For the text-containing cell, return its midpoint in [X, Y] coordinate format. 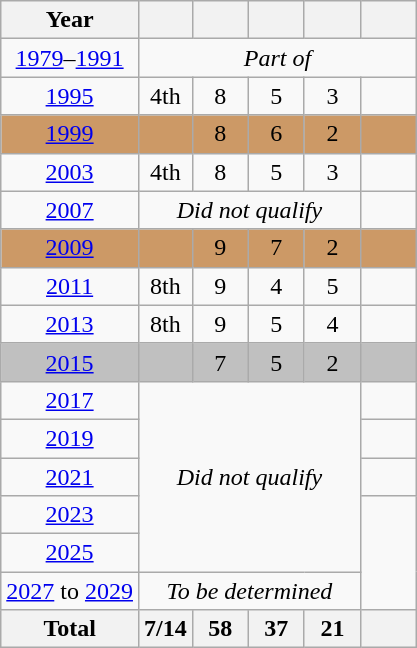
Part of [277, 58]
Total [70, 629]
2011 [70, 286]
1999 [70, 134]
1995 [70, 96]
21 [332, 629]
58 [220, 629]
2015 [70, 362]
2019 [70, 438]
7/14 [165, 629]
2009 [70, 248]
1979–1991 [70, 58]
2017 [70, 400]
Year [70, 20]
2023 [70, 515]
2003 [70, 172]
2013 [70, 324]
2021 [70, 477]
37 [276, 629]
To be determined [249, 591]
2025 [70, 553]
2027 to 2029 [70, 591]
6 [276, 134]
2007 [70, 210]
